Extract the (x, y) coordinate from the center of the cell holding the provided text.  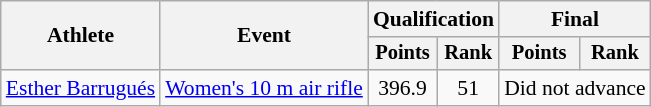
Final (575, 19)
Athlete (80, 36)
Qualification (434, 19)
51 (468, 88)
Women's 10 m air rifle (264, 88)
Esther Barrugués (80, 88)
396.9 (402, 88)
Event (264, 36)
Did not advance (575, 88)
